Search for the cell housing the specified text and yield its [X, Y] center coordinate. 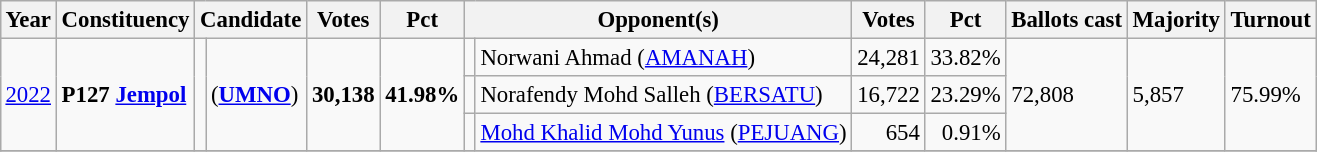
Turnout [1270, 20]
33.82% [966, 57]
5,857 [1176, 94]
Norwani Ahmad (AMANAH) [664, 57]
16,722 [888, 95]
Norafendy Mohd Salleh (BERSATU) [664, 95]
Candidate [251, 20]
Mohd Khalid Mohd Yunus (PEJUANG) [664, 133]
0.91% [966, 133]
654 [888, 133]
72,808 [1066, 94]
Ballots cast [1066, 20]
75.99% [1270, 94]
P127 Jempol [125, 94]
Year [28, 20]
(UMNO) [256, 94]
30,138 [344, 94]
23.29% [966, 95]
Majority [1176, 20]
41.98% [422, 94]
2022 [28, 94]
Opponent(s) [658, 20]
24,281 [888, 57]
Constituency [125, 20]
